Capture the cell that displays the provided text and extract its [x, y] central coordinate. 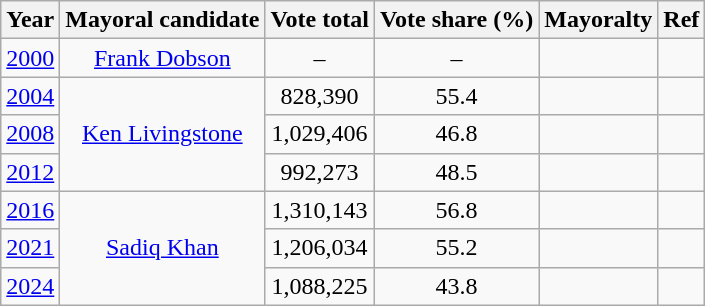
Year [30, 20]
2004 [30, 96]
992,273 [320, 172]
Vote total [320, 20]
55.2 [456, 248]
1,029,406 [320, 134]
2008 [30, 134]
Mayoralty [598, 20]
56.8 [456, 210]
46.8 [456, 134]
43.8 [456, 286]
2000 [30, 58]
Sadiq Khan [162, 248]
2024 [30, 286]
Frank Dobson [162, 58]
Mayoral candidate [162, 20]
828,390 [320, 96]
Ken Livingstone [162, 134]
Vote share (%) [456, 20]
Ref [682, 20]
55.4 [456, 96]
2016 [30, 210]
1,310,143 [320, 210]
1,206,034 [320, 248]
2021 [30, 248]
2012 [30, 172]
48.5 [456, 172]
1,088,225 [320, 286]
